Return the [x, y] coordinate for the center point of the cell that contains the specified text.  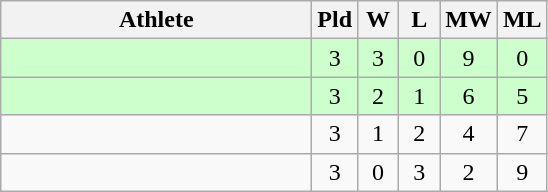
7 [522, 134]
MW [469, 20]
6 [469, 96]
W [378, 20]
4 [469, 134]
L [420, 20]
ML [522, 20]
Athlete [156, 20]
Pld [335, 20]
5 [522, 96]
